Find where the given text appears and provide that cell's center as [X, Y] coordinate. 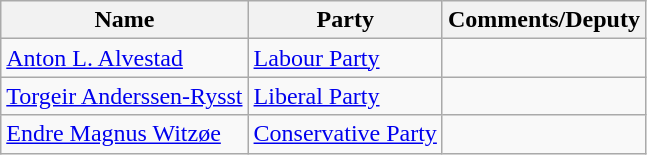
Comments/Deputy [544, 20]
Name [124, 20]
Liberal Party [345, 96]
Conservative Party [345, 134]
Endre Magnus Witzøe [124, 134]
Torgeir Anderssen-Rysst [124, 96]
Party [345, 20]
Anton L. Alvestad [124, 58]
Labour Party [345, 58]
